Return the (X, Y) coordinate for the center point of the cell that contains the specified text.  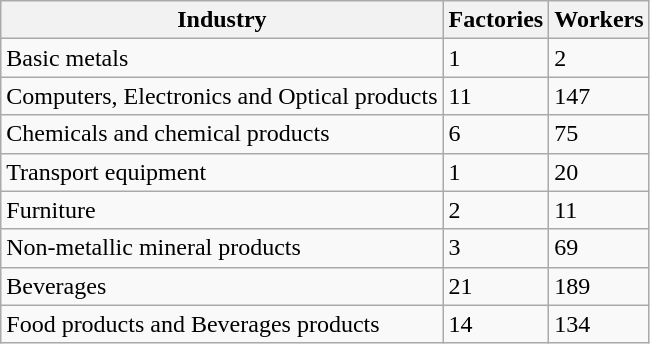
Beverages (222, 286)
20 (599, 172)
189 (599, 286)
6 (496, 134)
14 (496, 324)
Non-metallic mineral products (222, 248)
Industry (222, 20)
Workers (599, 20)
3 (496, 248)
Food products and Beverages products (222, 324)
Furniture (222, 210)
147 (599, 96)
Computers, Electronics and Optical products (222, 96)
21 (496, 286)
Transport equipment (222, 172)
Factories (496, 20)
Basic metals (222, 58)
75 (599, 134)
134 (599, 324)
69 (599, 248)
Chemicals and chemical products (222, 134)
